For the text-containing cell, return its midpoint in (X, Y) coordinate format. 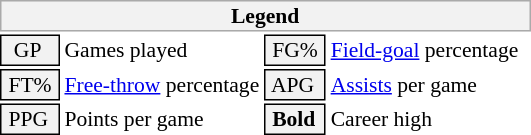
APG (295, 85)
Legend (265, 16)
Free-throw percentage (162, 85)
GP (30, 50)
FG% (295, 50)
Assists per game (430, 85)
Field-goal percentage (430, 50)
Games played (162, 50)
FT% (30, 85)
